Detect which cell encompasses the target text, then output its (X, Y) center coordinate. 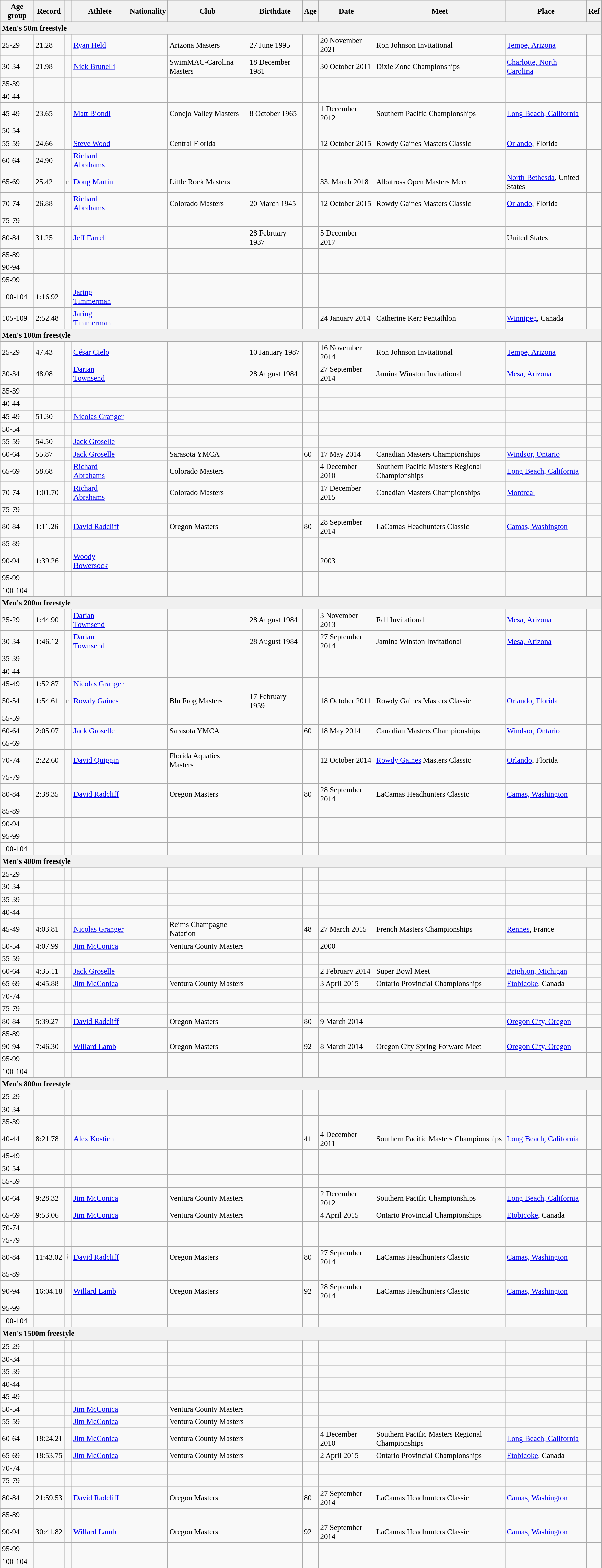
1:16.92 (49, 297)
Florida Aquatics Masters (208, 760)
58.68 (49, 471)
26.88 (49, 203)
2:22.60 (49, 760)
28 February 1937 (275, 238)
Fall Invitational (440, 620)
1:44.90 (49, 620)
Central Florida (208, 143)
24.66 (49, 143)
18 May 2014 (346, 731)
2000 (346, 946)
Little Rock Masters (208, 182)
Matt Biondi (100, 114)
Record (49, 11)
1:46.12 (49, 641)
2 December 2012 (346, 1198)
9:53.06 (49, 1215)
Age (311, 11)
Athlete (100, 11)
Birthdate (275, 11)
25.42 (49, 182)
David Quiggin (100, 760)
Oregon City Spring Forward Meet (440, 1047)
17 December 2015 (346, 492)
Brighton, Michigan (546, 971)
18:24.21 (49, 1438)
54.50 (49, 441)
SwimMAC-Carolina Masters (208, 67)
2003 (346, 561)
21:59.53 (49, 1498)
Men's 400m freestyle (301, 861)
Date (346, 11)
Arizona Masters (208, 45)
1:01.70 (49, 492)
17 May 2014 (346, 454)
4 April 2015 (346, 1215)
1:52.87 (49, 684)
21.98 (49, 67)
11:43.02 (49, 1257)
Ref (594, 11)
5:39.27 (49, 1022)
2:52.48 (49, 319)
20 November 2021 (346, 45)
3 April 2015 (346, 984)
1:11.26 (49, 526)
23.65 (49, 114)
Doug Martin (100, 182)
Meet (440, 11)
8:21.78 (49, 1139)
4 December 2011 (346, 1139)
Catherine Kerr Pentathlon (440, 319)
21.28 (49, 45)
Reims Champagne Natation (208, 929)
Men's 100m freestyle (301, 335)
30:41.82 (49, 1532)
Nick Brunelli (100, 67)
47.43 (49, 353)
20 March 1945 (275, 203)
24.90 (49, 160)
Nationality (148, 11)
2 February 2014 (346, 971)
† (68, 1257)
3 November 2013 (346, 620)
4:03.81 (49, 929)
30 October 2011 (346, 67)
12 October 2014 (346, 760)
Alex Kostich (100, 1139)
9:28.32 (49, 1198)
8 October 1965 (275, 114)
33. March 2018 (346, 182)
27 June 1995 (275, 45)
4:07.99 (49, 946)
Woody Bowersock (100, 561)
55.87 (49, 454)
18 October 2011 (346, 701)
5 December 2017 (346, 238)
8 March 2014 (346, 1047)
27 March 2015 (346, 929)
César Cielo (100, 353)
Place (546, 11)
18 December 1981 (275, 67)
Men's 50m freestyle (301, 28)
41 (311, 1139)
4:35.11 (49, 971)
Men's 800m freestyle (301, 1084)
48 (311, 929)
Southern Pacific Masters Championships (440, 1139)
Steve Wood (100, 143)
17 February 1959 (275, 701)
Dixie Zone Championships (440, 67)
51.30 (49, 416)
105-109 (17, 319)
18:53.75 (49, 1456)
16:04.18 (49, 1291)
24 January 2014 (346, 319)
Jeff Farrell (100, 238)
7:46.30 (49, 1047)
2:05.07 (49, 731)
Rennes, France (546, 929)
Super Bowl Meet (440, 971)
French Masters Championships (440, 929)
Montreal (546, 492)
Albatross Open Masters Meet (440, 182)
1:54.61 (49, 701)
Charlotte, North Carolina (546, 67)
2:38.35 (49, 794)
Men's 1500m freestyle (301, 1334)
4:45.88 (49, 984)
31.25 (49, 238)
North Bethesda, United States (546, 182)
Blu Frog Masters (208, 701)
16 November 2014 (346, 353)
48.08 (49, 374)
1:39.26 (49, 561)
Ryan Held (100, 45)
1 December 2012 (346, 114)
10 January 1987 (275, 353)
Age group (17, 11)
2 April 2015 (346, 1456)
Conejo Valley Masters (208, 114)
Winnipeg, Canada (546, 319)
Men's 200m freestyle (301, 603)
United States (546, 238)
9 March 2014 (346, 1022)
Rowdy Gaines (100, 701)
Club (208, 11)
